Locate the cell with the specified text and output its [x, y] center coordinate. 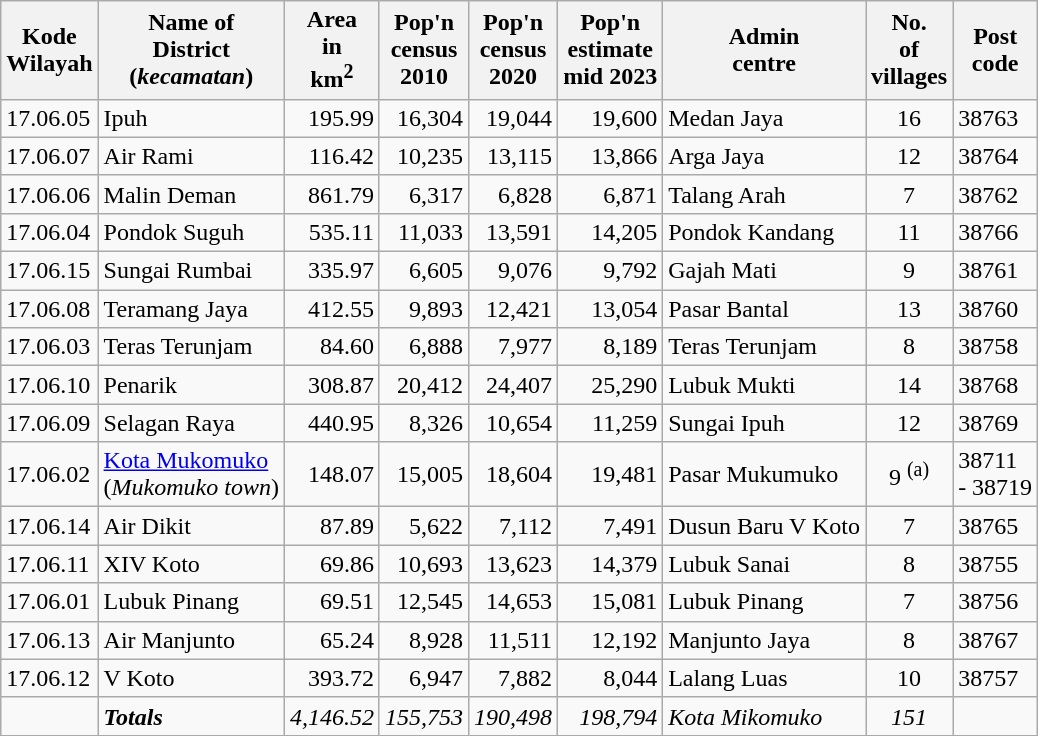
17.06.14 [50, 526]
Lubuk Sanai [764, 564]
13,866 [610, 156]
Pop'nestimatemid 2023 [610, 50]
87.89 [332, 526]
19,481 [610, 474]
393.72 [332, 678]
17.06.05 [50, 118]
Lalang Luas [764, 678]
17.06.15 [50, 271]
17.06.08 [50, 309]
Pasar Mukumuko [764, 474]
7,491 [610, 526]
8,189 [610, 347]
17.06.13 [50, 640]
335.97 [332, 271]
Air Dikit [191, 526]
861.79 [332, 194]
8,326 [424, 423]
190,498 [514, 716]
10,235 [424, 156]
15,081 [610, 602]
Malin Deman [191, 194]
17.06.03 [50, 347]
8,928 [424, 640]
198,794 [610, 716]
19,600 [610, 118]
XIV Koto [191, 564]
Gajah Mati [764, 271]
38768 [996, 385]
5,622 [424, 526]
4,146.52 [332, 716]
Pop'ncensus2010 [424, 50]
15,005 [424, 474]
38756 [996, 602]
V Koto [191, 678]
308.87 [332, 385]
13 [910, 309]
Air Rami [191, 156]
9,893 [424, 309]
38711- 38719 [996, 474]
38761 [996, 271]
14,379 [610, 564]
412.55 [332, 309]
19,044 [514, 118]
Selagan Raya [191, 423]
14,653 [514, 602]
148.07 [332, 474]
Dusun Baru V Koto [764, 526]
Medan Jaya [764, 118]
9 (a) [910, 474]
Air Manjunto [191, 640]
7,882 [514, 678]
No.ofvillages [910, 50]
Kota Mukomuko (Mukomuko town) [191, 474]
38766 [996, 232]
155,753 [424, 716]
7,112 [514, 526]
6,605 [424, 271]
38760 [996, 309]
16,304 [424, 118]
38758 [996, 347]
Penarik [191, 385]
11 [910, 232]
11,033 [424, 232]
14,205 [610, 232]
Teramang Jaya [191, 309]
Ipuh [191, 118]
24,407 [514, 385]
6,317 [424, 194]
12,421 [514, 309]
17.06.04 [50, 232]
38769 [996, 423]
535.11 [332, 232]
38762 [996, 194]
151 [910, 716]
13,115 [514, 156]
Name ofDistrict(kecamatan) [191, 50]
10,693 [424, 564]
13,591 [514, 232]
17.06.10 [50, 385]
7,977 [514, 347]
16 [910, 118]
9 [910, 271]
17.06.07 [50, 156]
Sungai Rumbai [191, 271]
20,412 [424, 385]
6,871 [610, 194]
Lubuk Mukti [764, 385]
38757 [996, 678]
12,192 [610, 640]
9,792 [610, 271]
10 [910, 678]
Kota Mikomuko [764, 716]
11,511 [514, 640]
38763 [996, 118]
38767 [996, 640]
38755 [996, 564]
8,044 [610, 678]
Pasar Bantal [764, 309]
Totals [191, 716]
6,947 [424, 678]
10,654 [514, 423]
17.06.06 [50, 194]
38765 [996, 526]
Sungai Ipuh [764, 423]
Areain km2 [332, 50]
14 [910, 385]
Pondok Kandang [764, 232]
9,076 [514, 271]
11,259 [610, 423]
12,545 [424, 602]
Talang Arah [764, 194]
6,828 [514, 194]
195.99 [332, 118]
Postcode [996, 50]
Admincentre [764, 50]
Kode Wilayah [50, 50]
116.42 [332, 156]
18,604 [514, 474]
38764 [996, 156]
84.60 [332, 347]
6,888 [424, 347]
69.86 [332, 564]
25,290 [610, 385]
17.06.11 [50, 564]
440.95 [332, 423]
17.06.01 [50, 602]
17.06.02 [50, 474]
Manjunto Jaya [764, 640]
Arga Jaya [764, 156]
13,054 [610, 309]
Pop'ncensus2020 [514, 50]
17.06.09 [50, 423]
65.24 [332, 640]
69.51 [332, 602]
17.06.12 [50, 678]
Pondok Suguh [191, 232]
13,623 [514, 564]
